Return [X, Y] of the center of cell containing provided text 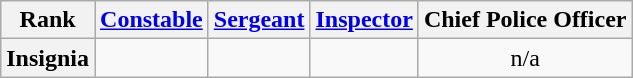
Insignia [48, 58]
Inspector [364, 20]
Sergeant [259, 20]
n/a [525, 58]
Constable [152, 20]
Chief Police Officer [525, 20]
Rank [48, 20]
